Extract the [x, y] coordinate from the center of the cell holding the provided text.  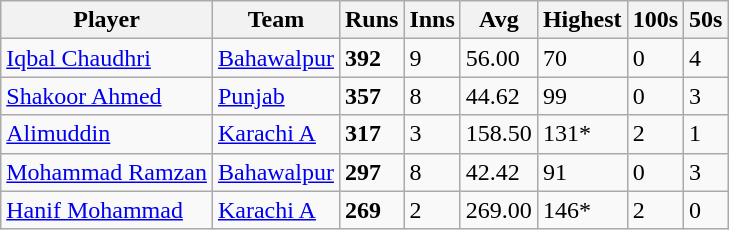
56.00 [498, 58]
99 [582, 96]
297 [371, 172]
Highest [582, 20]
357 [371, 96]
Shakoor Ahmed [107, 96]
131* [582, 134]
70 [582, 58]
4 [706, 58]
Team [276, 20]
158.50 [498, 134]
Inns [432, 20]
Hanif Mohammad [107, 210]
42.42 [498, 172]
269 [371, 210]
317 [371, 134]
146* [582, 210]
Iqbal Chaudhri [107, 58]
269.00 [498, 210]
44.62 [498, 96]
392 [371, 58]
Runs [371, 20]
Punjab [276, 96]
Player [107, 20]
91 [582, 172]
Mohammad Ramzan [107, 172]
50s [706, 20]
1 [706, 134]
Avg [498, 20]
Alimuddin [107, 134]
100s [655, 20]
9 [432, 58]
